Locate the cell with the specified text and output its (x, y) center coordinate. 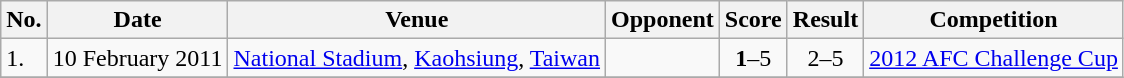
Opponent (663, 20)
Competition (994, 20)
No. (24, 20)
Score (753, 20)
2012 AFC Challenge Cup (994, 58)
10 February 2011 (138, 58)
Venue (417, 20)
Result (825, 20)
Date (138, 20)
2–5 (825, 58)
National Stadium, Kaohsiung, Taiwan (417, 58)
1–5 (753, 58)
1. (24, 58)
